Pinpoint the cell where the given text exists, returning its (X, Y) midpoint coordinate. 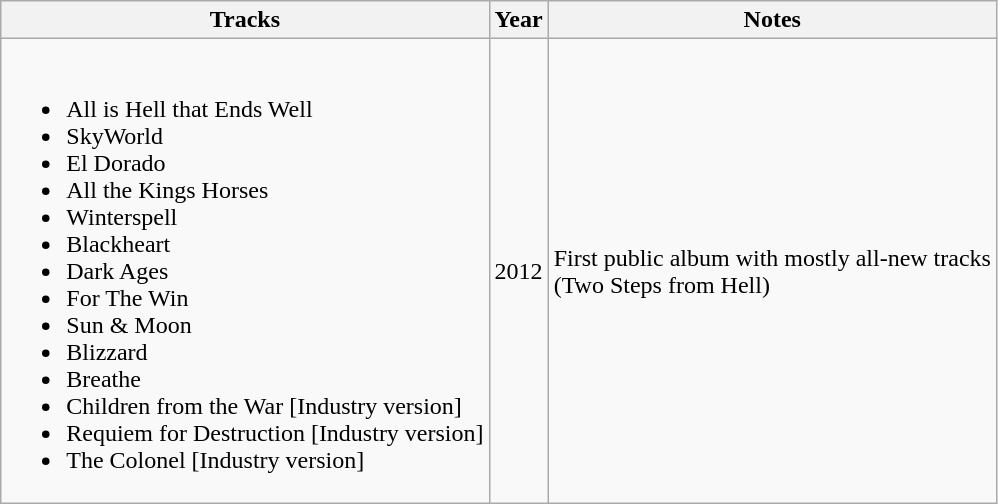
Notes (772, 20)
First public album with mostly all-new tracks(Two Steps from Hell) (772, 271)
Tracks (245, 20)
Year (518, 20)
2012 (518, 271)
